Search for the cell housing the specified text and yield its (X, Y) center coordinate. 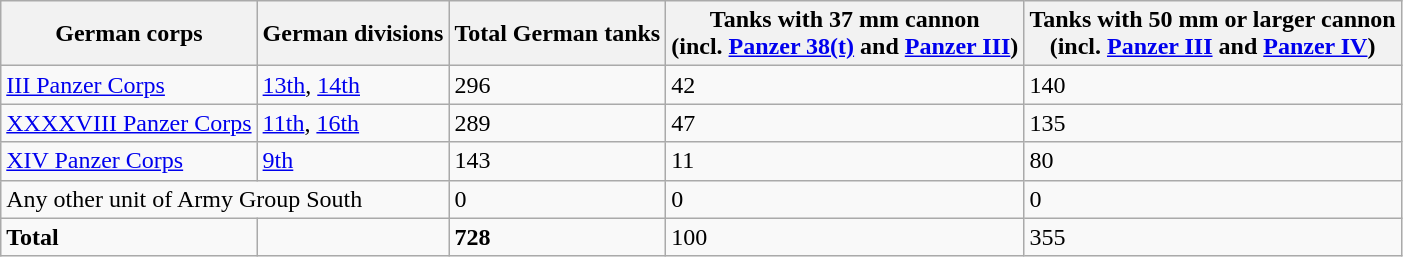
143 (558, 161)
Total German tanks (558, 34)
728 (558, 237)
Any other unit of Army Group South (225, 199)
135 (1212, 123)
9th (353, 161)
11 (845, 161)
355 (1212, 237)
289 (558, 123)
III Panzer Corps (129, 85)
Tanks with 37 mm cannon(incl. Panzer 38(t) and Panzer III) (845, 34)
80 (1212, 161)
Tanks with 50 mm or larger cannon(incl. Panzer III and Panzer IV) (1212, 34)
100 (845, 237)
German divisions (353, 34)
Total (129, 237)
XIV Panzer Corps (129, 161)
47 (845, 123)
42 (845, 85)
140 (1212, 85)
German corps (129, 34)
11th, 16th (353, 123)
13th, 14th (353, 85)
XXXXVIII Panzer Corps (129, 123)
296 (558, 85)
